Detect which cell encompasses the target text, then output its (X, Y) center coordinate. 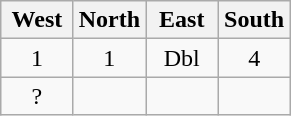
Dbl (182, 58)
? (37, 96)
4 (254, 58)
East (182, 20)
West (37, 20)
North (109, 20)
South (254, 20)
